For the text-containing cell, return its midpoint in [X, Y] coordinate format. 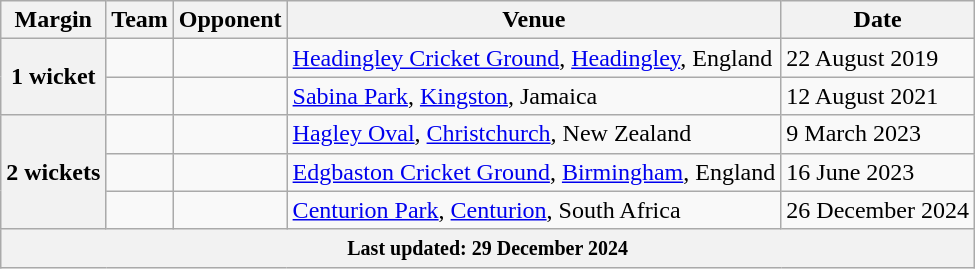
2 wickets [54, 172]
Edgbaston Cricket Ground, Birmingham, England [534, 172]
1 wicket [54, 77]
22 August 2019 [878, 58]
16 June 2023 [878, 172]
Last updated: 29 December 2024 [488, 248]
Venue [534, 20]
9 March 2023 [878, 134]
Date [878, 20]
Opponent [230, 20]
Sabina Park, Kingston, Jamaica [534, 96]
Hagley Oval, Christchurch, New Zealand [534, 134]
12 August 2021 [878, 96]
Centurion Park, Centurion, South Africa [534, 210]
Headingley Cricket Ground, Headingley, England [534, 58]
Team [140, 20]
Margin [54, 20]
26 December 2024 [878, 210]
